For the text-containing cell, return its midpoint in [X, Y] coordinate format. 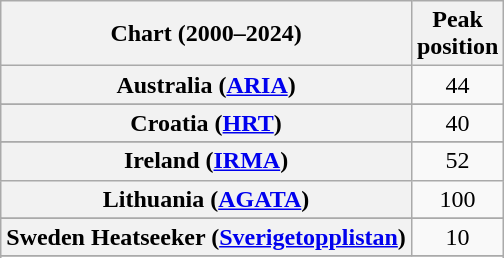
Croatia (HRT) [206, 123]
40 [457, 123]
44 [457, 85]
Lithuania (AGATA) [206, 199]
Peakposition [457, 34]
52 [457, 161]
Chart (2000–2024) [206, 34]
Sweden Heatseeker (Sverigetopplistan) [206, 237]
100 [457, 199]
Ireland (IRMA) [206, 161]
10 [457, 237]
Australia (ARIA) [206, 85]
